Find where the given text appears and provide that cell's center as (x, y) coordinate. 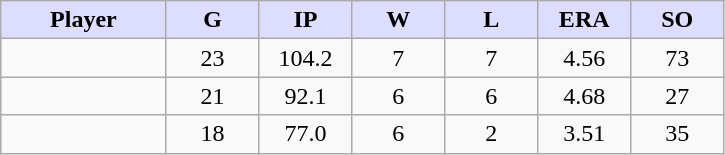
18 (212, 134)
3.51 (584, 134)
73 (678, 58)
104.2 (306, 58)
IP (306, 20)
G (212, 20)
ERA (584, 20)
35 (678, 134)
W (398, 20)
77.0 (306, 134)
L (492, 20)
SO (678, 20)
92.1 (306, 96)
4.56 (584, 58)
2 (492, 134)
23 (212, 58)
27 (678, 96)
21 (212, 96)
Player (84, 20)
4.68 (584, 96)
